Output the (X, Y) coordinate of the center of the cell containing the given text.  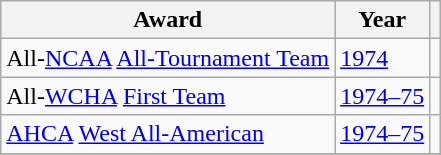
1974 (382, 58)
All-NCAA All-Tournament Team (168, 58)
AHCA West All-American (168, 134)
Award (168, 20)
All-WCHA First Team (168, 96)
Year (382, 20)
